Locate the cell with the specified text and output its [X, Y] center coordinate. 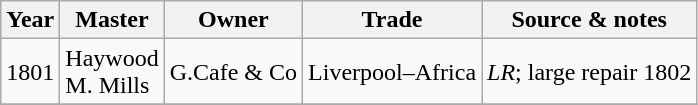
Source & notes [590, 20]
Liverpool–Africa [392, 72]
Master [112, 20]
LR; large repair 1802 [590, 72]
Trade [392, 20]
1801 [30, 72]
Owner [233, 20]
Year [30, 20]
G.Cafe & Co [233, 72]
HaywoodM. Mills [112, 72]
